Determine the [x, y] coordinate at the center of the cell enclosing the given text.  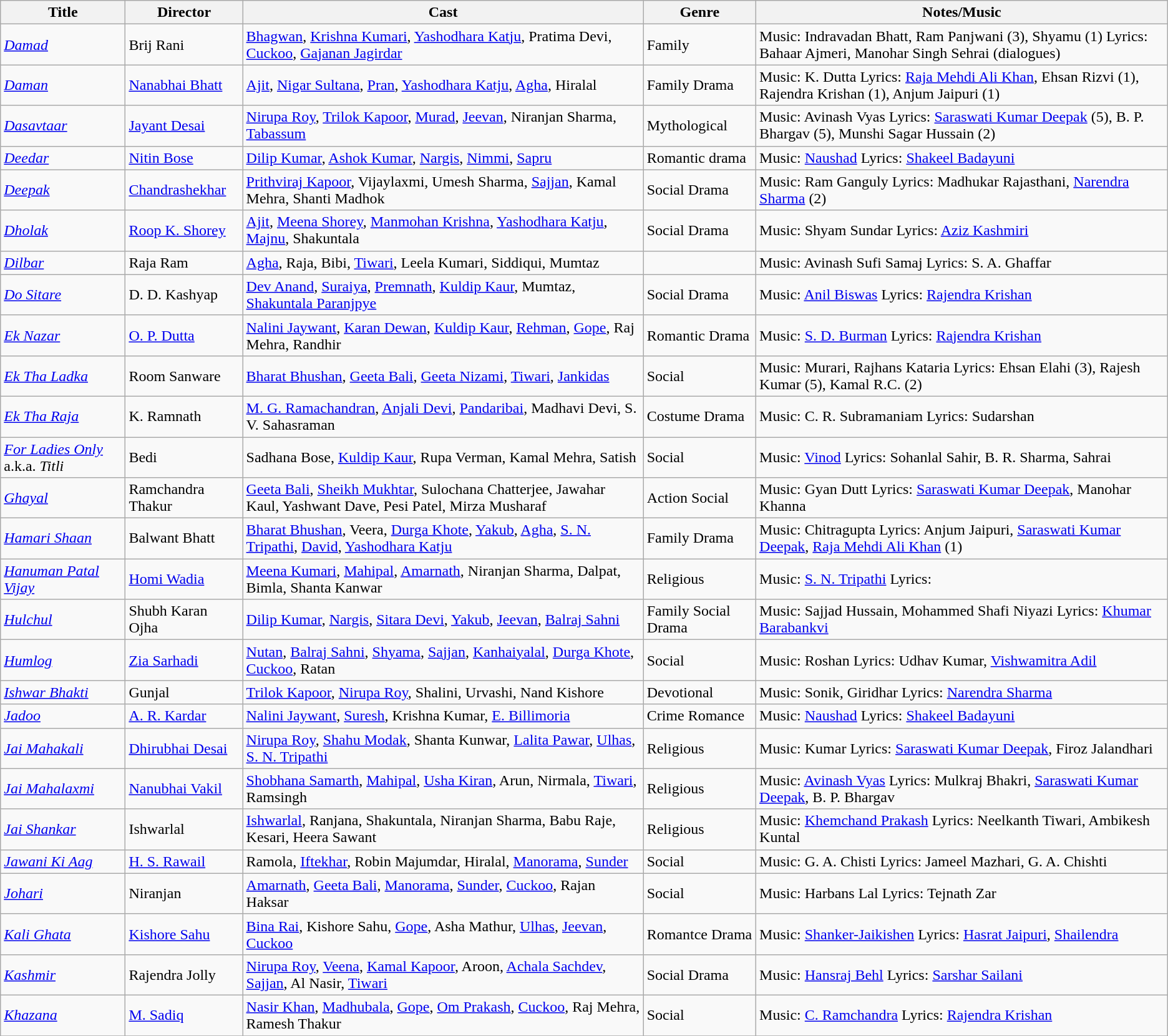
Ishwarlal [184, 830]
Homi Wadia [184, 579]
Music: Indravadan Bhatt, Ram Panjwani (3), Shyamu (1) Lyrics: Bahaar Ajmeri, Manohar Singh Sehrai (dialogues) [962, 45]
Music: Khemchand Prakash Lyrics: Neelkanth Tiwari, Ambikesh Kuntal [962, 830]
Bina Rai, Kishore Sahu, Gope, Asha Mathur, Ulhas, Jeevan, Cuckoo [443, 934]
Johari [63, 893]
Ishwar Bhakti [63, 692]
Music: Chitragupta Lyrics: Anjum Jaipuri, Saraswati Kumar Deepak, Raja Mehdi Ali Khan (1) [962, 539]
Music: Gyan Dutt Lyrics: Saraswati Kumar Deepak, Manohar Khanna [962, 498]
Chandrashekhar [184, 190]
Nutan, Balraj Sahni, Shyama, Sajjan, Kanhaiyalal, Durga Khote, Cuckoo, Ratan [443, 660]
Deepak [63, 190]
Music: Avinash Sufi Samaj Lyrics: S. A. Ghaffar [962, 263]
M. G. Ramachandran, Anjali Devi, Pandaribai, Madhavi Devi, S. V. Sahasraman [443, 417]
Kishore Sahu [184, 934]
Romantic drama [699, 158]
Family [699, 45]
Nirupa Roy, Trilok Kapoor, Murad, Jeevan, Niranjan Sharma, Tabassum [443, 126]
Music: C. Ramchandra Lyrics: Rajendra Krishan [962, 1015]
Music: Shyam Sundar Lyrics: Aziz Kashmiri [962, 231]
Title [63, 12]
Jawani Ki Aag [63, 861]
Music: Anil Biswas Lyrics: Rajendra Krishan [962, 294]
Jadoo [63, 716]
Dilbar [63, 263]
Director [184, 12]
Dasavtaar [63, 126]
Cast [443, 12]
Nasir Khan, Madhubala, Gope, Om Prakash, Cuckoo, Raj Mehra, Ramesh Thakur [443, 1015]
Roop K. Shorey [184, 231]
Action Social [699, 498]
Raja Ram [184, 263]
Nitin Bose [184, 158]
H. S. Rawail [184, 861]
Prithviraj Kapoor, Vijaylaxmi, Umesh Sharma, Sajjan, Kamal Mehra, Shanti Madhok [443, 190]
Music: Shanker-Jaikishen Lyrics: Hasrat Jaipuri, Shailendra [962, 934]
Music: Vinod Lyrics: Sohanlal Sahir, B. R. Sharma, Sahrai [962, 457]
Notes/Music [962, 12]
Gunjal [184, 692]
Humlog [63, 660]
Geeta Bali, Sheikh Mukhtar, Sulochana Chatterjee, Jawahar Kaul, Yashwant Dave, Pesi Patel, Mirza Musharaf [443, 498]
Trilok Kapoor, Nirupa Roy, Shalini, Urvashi, Nand Kishore [443, 692]
Dhirubhai Desai [184, 748]
Shubh Karan Ojha [184, 620]
Bhagwan, Krishna Kumari, Yashodhara Katju, Pratima Devi, Cuckoo, Gajanan Jagirdar [443, 45]
Romantce Drama [699, 934]
Shobhana Samarth, Mahipal, Usha Kiran, Arun, Nirmala, Tiwari, Ramsingh [443, 788]
Hanuman Patal Vijay [63, 579]
Music: G. A. Chisti Lyrics: Jameel Mazhari, G. A. Chishti [962, 861]
Khazana [63, 1015]
Nirupa Roy, Shahu Modak, Shanta Kunwar, Lalita Pawar, Ulhas, S. N. Tripathi [443, 748]
Zia Sarhadi [184, 660]
Meena Kumari, Mahipal, Amarnath, Niranjan Sharma, Dalpat, Bimla, Shanta Kanwar [443, 579]
Hamari Shaan [63, 539]
Music: S. N. Tripathi Lyrics: [962, 579]
Ek Tha Raja [63, 417]
Jai Shankar [63, 830]
Romantic Drama [699, 336]
Room Sanware [184, 375]
Family Social Drama [699, 620]
Damad [63, 45]
Brij Rani [184, 45]
Music: Avinash Vyas Lyrics: Saraswati Kumar Deepak (5), B. P. Bhargav (5), Munshi Sagar Hussain (2) [962, 126]
Nalini Jaywant, Karan Dewan, Kuldip Kaur, Rehman, Gope, Raj Mehra, Randhir [443, 336]
Agha, Raja, Bibi, Tiwari, Leela Kumari, Siddiqui, Mumtaz [443, 263]
Music: Roshan Lyrics: Udhav Kumar, Vishwamitra Adil [962, 660]
Ek Tha Ladka [63, 375]
Genre [699, 12]
Balwant Bhatt [184, 539]
Music: Kumar Lyrics: Saraswati Kumar Deepak, Firoz Jalandhari [962, 748]
Bharat Bhushan, Geeta Bali, Geeta Nizami, Tiwari, Jankidas [443, 375]
Ajit, Nigar Sultana, Pran, Yashodhara Katju, Agha, Hiralal [443, 85]
For Ladies Only a.k.a. Titli [63, 457]
Music: Hansraj Behl Lyrics: Sarshar Sailani [962, 974]
Jai Mahalaxmi [63, 788]
Dilip Kumar, Ashok Kumar, Nargis, Nimmi, Sapru [443, 158]
M. Sadiq [184, 1015]
Kashmir [63, 974]
Kali Ghata [63, 934]
D. D. Kashyap [184, 294]
Ghayal [63, 498]
A. R. Kardar [184, 716]
Bharat Bhushan, Veera, Durga Khote, Yakub, Agha, S. N. Tripathi, David, Yashodhara Katju [443, 539]
Nanabhai Bhatt [184, 85]
Niranjan [184, 893]
Hulchul [63, 620]
Do Sitare [63, 294]
Deedar [63, 158]
Music: Murari, Rajhans Kataria Lyrics: Ehsan Elahi (3), Rajesh Kumar (5), Kamal R.C. (2) [962, 375]
Jayant Desai [184, 126]
Music: C. R. Subramaniam Lyrics: Sudarshan [962, 417]
Sadhana Bose, Kuldip Kaur, Rupa Verman, Kamal Mehra, Satish [443, 457]
Costume Drama [699, 417]
Ramola, Iftekhar, Robin Majumdar, Hiralal, Manorama, Sunder [443, 861]
Music: Avinash Vyas Lyrics: Mulkraj Bhakri, Saraswati Kumar Deepak, B. P. Bhargav [962, 788]
Rajendra Jolly [184, 974]
Dev Anand, Suraiya, Premnath, Kuldip Kaur, Mumtaz, Shakuntala Paranjpye [443, 294]
Music: Harbans Lal Lyrics: Tejnath Zar [962, 893]
Ajit, Meena Shorey, Manmohan Krishna, Yashodhara Katju, Majnu, Shakuntala [443, 231]
Amarnath, Geeta Bali, Manorama, Sunder, Cuckoo, Rajan Haksar [443, 893]
Daman [63, 85]
Ek Nazar [63, 336]
Crime Romance [699, 716]
Music: Ram Ganguly Lyrics: Madhukar Rajasthani, Narendra Sharma (2) [962, 190]
Devotional [699, 692]
Bedi [184, 457]
Ishwarlal, Ranjana, Shakuntala, Niranjan Sharma, Babu Raje, Kesari, Heera Sawant [443, 830]
Dilip Kumar, Nargis, Sitara Devi, Yakub, Jeevan, Balraj Sahni [443, 620]
Nirupa Roy, Veena, Kamal Kapoor, Aroon, Achala Sachdev, Sajjan, Al Nasir, Tiwari [443, 974]
Music: S. D. Burman Lyrics: Rajendra Krishan [962, 336]
O. P. Dutta [184, 336]
K. Ramnath [184, 417]
Ramchandra Thakur [184, 498]
Music: K. Dutta Lyrics: Raja Mehdi Ali Khan, Ehsan Rizvi (1), Rajendra Krishan (1), Anjum Jaipuri (1) [962, 85]
Mythological [699, 126]
Jai Mahakali [63, 748]
Music: Sonik, Giridhar Lyrics: Narendra Sharma [962, 692]
Dholak [63, 231]
Nanubhai Vakil [184, 788]
Music: Sajjad Hussain, Mohammed Shafi Niyazi Lyrics: Khumar Barabankvi [962, 620]
Nalini Jaywant, Suresh, Krishna Kumar, E. Billimoria [443, 716]
